Return the (X, Y) coordinate for the center point of the cell that contains the specified text.  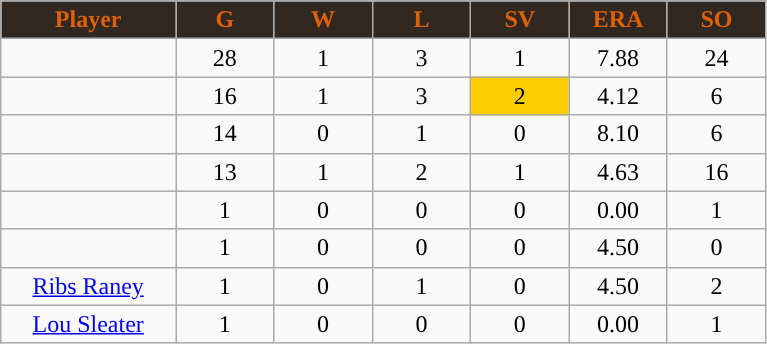
W (323, 20)
L (421, 20)
G (225, 20)
ERA (618, 20)
SV (520, 20)
SO (716, 20)
14 (225, 134)
13 (225, 172)
4.12 (618, 96)
Player (88, 20)
28 (225, 58)
4.63 (618, 172)
7.88 (618, 58)
8.10 (618, 134)
Ribs Raney (88, 286)
Lou Sleater (88, 324)
24 (716, 58)
